Detect which cell encompasses the target text, then output its [X, Y] center coordinate. 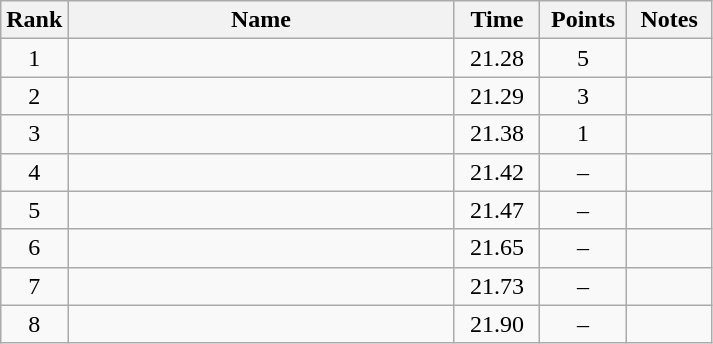
21.28 [497, 58]
21.42 [497, 172]
21.47 [497, 210]
2 [34, 96]
21.90 [497, 324]
Points [583, 20]
Notes [669, 20]
Rank [34, 20]
6 [34, 248]
8 [34, 324]
21.73 [497, 286]
21.38 [497, 134]
Name [261, 20]
4 [34, 172]
21.29 [497, 96]
21.65 [497, 248]
7 [34, 286]
Time [497, 20]
